Identify which cell holds the provided text, then report its (X, Y) central coordinate. 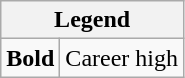
Bold (30, 58)
Legend (92, 20)
Career high (122, 58)
